Detect which cell encompasses the target text, then output its (x, y) center coordinate. 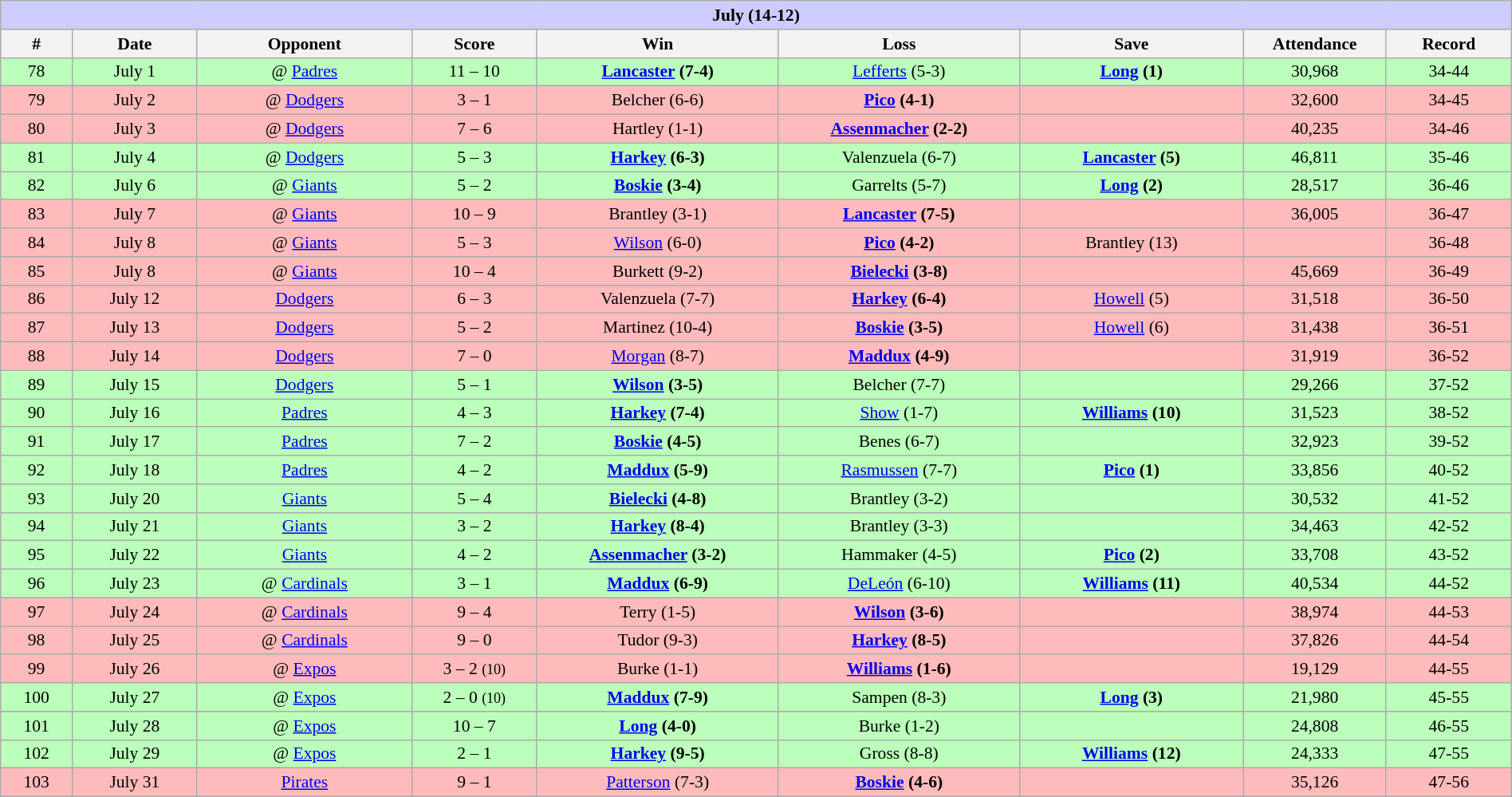
July 3 (134, 128)
Attendance (1314, 43)
Assenmacher (3-2) (657, 555)
36-46 (1448, 185)
DeLeón (6-10) (900, 583)
36-51 (1448, 328)
Show (1-7) (900, 413)
32,600 (1314, 101)
42-52 (1448, 527)
Lefferts (5-3) (900, 72)
10 – 4 (474, 270)
46-55 (1448, 725)
95 (37, 555)
5 – 1 (474, 385)
44-55 (1448, 669)
July 4 (134, 157)
Long (3) (1132, 697)
35-46 (1448, 157)
Maddux (7-9) (657, 697)
36,005 (1314, 214)
2 – 1 (474, 754)
Boskie (4-6) (900, 783)
24,333 (1314, 754)
Date (134, 43)
July 14 (134, 356)
Wilson (3-6) (900, 612)
Record (1448, 43)
80 (37, 128)
81 (37, 157)
Maddux (6-9) (657, 583)
101 (37, 725)
Loss (900, 43)
Burke (1-1) (657, 669)
44-53 (1448, 612)
30,532 (1314, 498)
Harkey (6-4) (900, 299)
9 – 1 (474, 783)
Gross (8-8) (900, 754)
Martinez (10-4) (657, 328)
July 29 (134, 754)
44-52 (1448, 583)
Lancaster (7-5) (900, 214)
93 (37, 498)
Long (1) (1132, 72)
July 21 (134, 527)
85 (37, 270)
Rasmussen (7-7) (900, 470)
Hartley (1-1) (657, 128)
47-55 (1448, 754)
Bielecki (4-8) (657, 498)
July 6 (134, 185)
July 12 (134, 299)
@ Padres (305, 72)
Burkett (9-2) (657, 270)
2 – 0 (10) (474, 697)
78 (37, 72)
30,968 (1314, 72)
July 27 (134, 697)
29,266 (1314, 385)
Garrelts (5-7) (900, 185)
3 – 2 (474, 527)
Wilson (3-5) (657, 385)
87 (37, 328)
Boskie (3-4) (657, 185)
34-44 (1448, 72)
103 (37, 783)
79 (37, 101)
Harkey (9-5) (657, 754)
July 22 (134, 555)
Tudor (9-3) (657, 640)
32,923 (1314, 441)
Harkey (8-4) (657, 527)
Williams (1-6) (900, 669)
July 31 (134, 783)
82 (37, 185)
45,669 (1314, 270)
10 – 7 (474, 725)
96 (37, 583)
July 28 (134, 725)
91 (37, 441)
40,235 (1314, 128)
Howell (6) (1132, 328)
94 (37, 527)
36-48 (1448, 243)
# (37, 43)
Harkey (8-5) (900, 640)
9 – 4 (474, 612)
45-55 (1448, 697)
99 (37, 669)
24,808 (1314, 725)
31,919 (1314, 356)
39-52 (1448, 441)
Morgan (8-7) (657, 356)
11 – 10 (474, 72)
Brantley (3-1) (657, 214)
102 (37, 754)
84 (37, 243)
10 – 9 (474, 214)
Sampen (8-3) (900, 697)
July 2 (134, 101)
40-52 (1448, 470)
98 (37, 640)
July 24 (134, 612)
July 25 (134, 640)
Williams (12) (1132, 754)
Boskie (4-5) (657, 441)
3 – 2 (10) (474, 669)
19,129 (1314, 669)
Williams (11) (1132, 583)
37,826 (1314, 640)
89 (37, 385)
88 (37, 356)
36-52 (1448, 356)
34,463 (1314, 527)
Harkey (6-3) (657, 157)
Pico (1) (1132, 470)
Long (2) (1132, 185)
Harkey (7-4) (657, 413)
Score (474, 43)
Terry (1-5) (657, 612)
43-52 (1448, 555)
83 (37, 214)
Lancaster (5) (1132, 157)
37-52 (1448, 385)
July 1 (134, 72)
Patterson (7-3) (657, 783)
28,517 (1314, 185)
46,811 (1314, 157)
36-49 (1448, 270)
4 – 3 (474, 413)
Assenmacher (2-2) (900, 128)
Long (4-0) (657, 725)
34-45 (1448, 101)
Hammaker (4-5) (900, 555)
Bielecki (3-8) (900, 270)
July 17 (134, 441)
Burke (1-2) (900, 725)
Wilson (6-0) (657, 243)
Benes (6-7) (900, 441)
Opponent (305, 43)
Belcher (7-7) (900, 385)
July 20 (134, 498)
Maddux (4-9) (900, 356)
47-56 (1448, 783)
31,523 (1314, 413)
July (14-12) (756, 15)
Boskie (3-5) (900, 328)
97 (37, 612)
40,534 (1314, 583)
7 – 6 (474, 128)
Valenzuela (7-7) (657, 299)
Pico (4-1) (900, 101)
38-52 (1448, 413)
Win (657, 43)
Pico (4-2) (900, 243)
Pico (2) (1132, 555)
Lancaster (7-4) (657, 72)
6 – 3 (474, 299)
July 23 (134, 583)
Belcher (6-6) (657, 101)
Valenzuela (6-7) (900, 157)
36-50 (1448, 299)
7 – 0 (474, 356)
92 (37, 470)
36-47 (1448, 214)
July 13 (134, 328)
33,708 (1314, 555)
31,518 (1314, 299)
38,974 (1314, 612)
9 – 0 (474, 640)
July 18 (134, 470)
Williams (10) (1132, 413)
5 – 4 (474, 498)
41-52 (1448, 498)
Howell (5) (1132, 299)
July 7 (134, 214)
7 – 2 (474, 441)
33,856 (1314, 470)
31,438 (1314, 328)
34-46 (1448, 128)
Save (1132, 43)
Maddux (5-9) (657, 470)
July 26 (134, 669)
Brantley (13) (1132, 243)
90 (37, 413)
Pirates (305, 783)
Brantley (3-3) (900, 527)
Brantley (3-2) (900, 498)
July 15 (134, 385)
44-54 (1448, 640)
100 (37, 697)
35,126 (1314, 783)
86 (37, 299)
July 16 (134, 413)
21,980 (1314, 697)
